Find where the given text appears and provide that cell's center as (X, Y) coordinate. 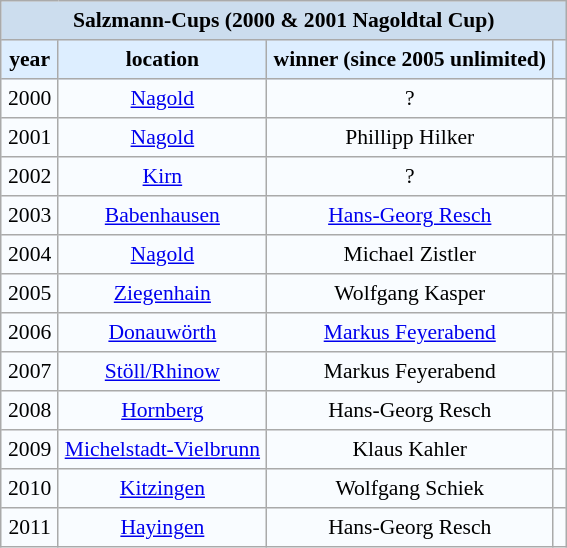
Wolfgang Kasper (410, 294)
2005 (30, 294)
Ziegenhain (162, 294)
2001 (30, 138)
2004 (30, 254)
2007 (30, 372)
Kitzingen (162, 488)
year (30, 60)
2008 (30, 410)
2002 (30, 176)
2011 (30, 528)
Hayingen (162, 528)
Michael Zistler (410, 254)
Donauwörth (162, 332)
Kirn (162, 176)
Stöll/Rhinow (162, 372)
location (162, 60)
2006 (30, 332)
Klaus Kahler (410, 450)
Hornberg (162, 410)
Phillipp Hilker (410, 138)
Wolfgang Schiek (410, 488)
2010 (30, 488)
winner (since 2005 unlimited) (410, 60)
2009 (30, 450)
Michelstadt-Vielbrunn (162, 450)
2000 (30, 98)
Babenhausen (162, 216)
2003 (30, 216)
Salzmann-Cups (2000 & 2001 Nagoldtal Cup) (284, 20)
